Search for the cell housing the specified text and yield its (x, y) center coordinate. 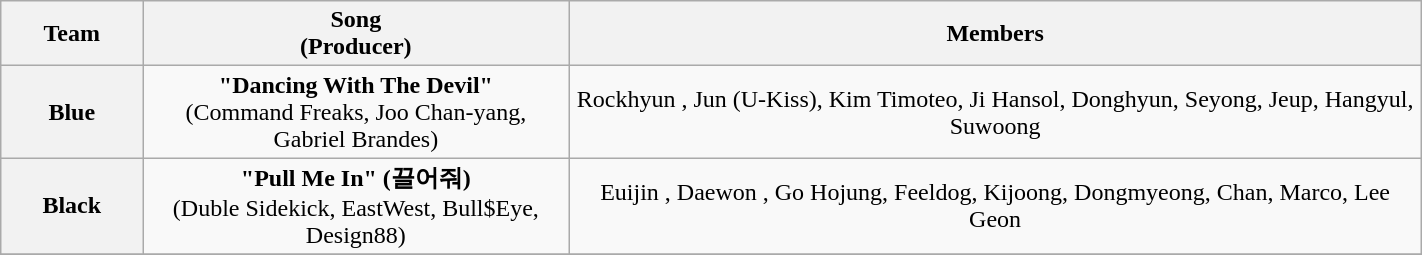
Song(Producer) (356, 34)
Black (72, 206)
Team (72, 34)
"Dancing With The Devil"(Command Freaks, Joo Chan-yang, Gabriel Brandes) (356, 112)
Blue (72, 112)
"Pull Me In" (끌어줘)(Duble Sidekick, EastWest, Bull$Eye, Design88) (356, 206)
Members (995, 34)
Euijin , Daewon , Go Hojung, Feeldog, Kijoong, Dongmyeong, Chan, Marco, Lee Geon (995, 206)
Rockhyun , Jun (U-Kiss), Kim Timoteo, Ji Hansol, Donghyun, Seyong, Jeup, Hangyul, Suwoong (995, 112)
